From the cell containing the given text, extract its center point as (x, y) coordinate. 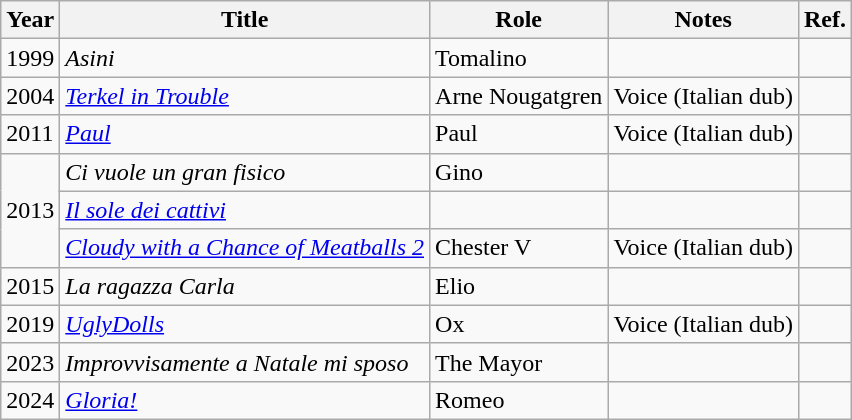
Arne Nougatgren (519, 96)
Role (519, 20)
Chester V (519, 248)
Il sole dei cattivi (245, 210)
2004 (30, 96)
2019 (30, 324)
Gloria! (245, 400)
Romeo (519, 400)
Improvvisamente a Natale mi sposo (245, 362)
2023 (30, 362)
Tomalino (519, 58)
Terkel in Trouble (245, 96)
Gino (519, 172)
2011 (30, 134)
1999 (30, 58)
La ragazza Carla (245, 286)
Ref. (824, 20)
2015 (30, 286)
2024 (30, 400)
Title (245, 20)
Year (30, 20)
Notes (704, 20)
Cloudy with a Chance of Meatballs 2 (245, 248)
UglyDolls (245, 324)
Elio (519, 286)
Asini (245, 58)
2013 (30, 210)
Ci vuole un gran fisico (245, 172)
The Mayor (519, 362)
Ox (519, 324)
